Locate the cell with the specified text and output its (x, y) center coordinate. 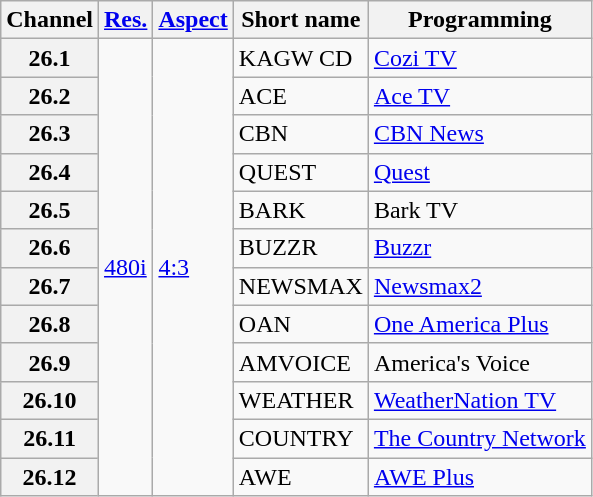
Quest (480, 172)
26.9 (50, 362)
Channel (50, 20)
WEATHER (300, 400)
KAGW CD (300, 58)
QUEST (300, 172)
BUZZR (300, 248)
26.3 (50, 134)
OAN (300, 324)
26.4 (50, 172)
ACE (300, 96)
Cozi TV (480, 58)
26.8 (50, 324)
America's Voice (480, 362)
AWE Plus (480, 477)
AMVOICE (300, 362)
BARK (300, 210)
26.10 (50, 400)
26.12 (50, 477)
CBN News (480, 134)
26.11 (50, 438)
NEWSMAX (300, 286)
26.7 (50, 286)
Bark TV (480, 210)
4:3 (193, 268)
WeatherNation TV (480, 400)
Programming (480, 20)
AWE (300, 477)
COUNTRY (300, 438)
Aspect (193, 20)
Res. (126, 20)
26.5 (50, 210)
Newsmax2 (480, 286)
One America Plus (480, 324)
26.2 (50, 96)
26.1 (50, 58)
Ace TV (480, 96)
The Country Network (480, 438)
Short name (300, 20)
480i (126, 268)
26.6 (50, 248)
CBN (300, 134)
Buzzr (480, 248)
